Determine the [X, Y] coordinate at the center of the cell enclosing the given text.  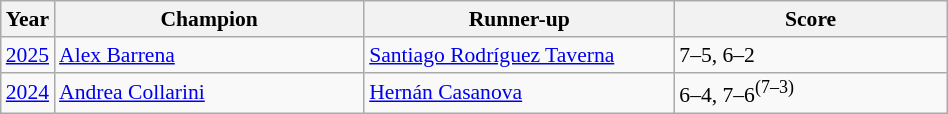
Runner-up [519, 19]
Year [28, 19]
Champion [209, 19]
Alex Barrena [209, 55]
Hernán Casanova [519, 92]
Andrea Collarini [209, 92]
2025 [28, 55]
Santiago Rodríguez Taverna [519, 55]
Score [810, 19]
2024 [28, 92]
6–4, 7–6(7–3) [810, 92]
7–5, 6–2 [810, 55]
